Pinpoint the cell where the given text exists, returning its [x, y] midpoint coordinate. 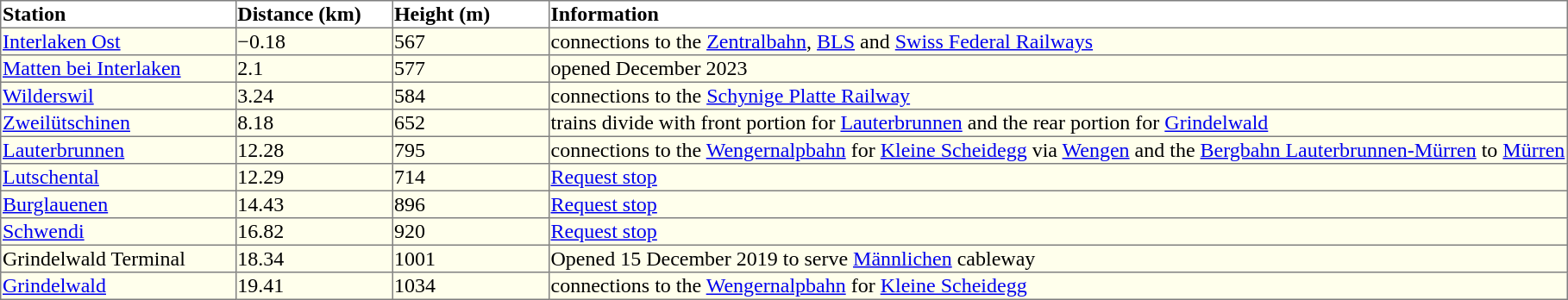
19.41 [314, 286]
Distance (km) [314, 15]
896 [471, 204]
Station [118, 15]
Height (m) [471, 15]
trains divide with front portion for Lauterbrunnen and the rear portion for Grindelwald [1057, 123]
18.34 [314, 259]
577 [471, 69]
584 [471, 96]
Lutschental [118, 178]
Interlaken Ost [118, 41]
567 [471, 41]
connections to the Wengernalpbahn for Kleine Scheidegg [1057, 286]
8.18 [314, 123]
920 [471, 232]
Information [1057, 15]
Burglauenen [118, 204]
714 [471, 178]
Lauterbrunnen [118, 150]
Wilderswil [118, 96]
Zweilütschinen [118, 123]
3.24 [314, 96]
16.82 [314, 232]
opened December 2023 [1057, 69]
1034 [471, 286]
Grindelwald Terminal [118, 259]
−0.18 [314, 41]
connections to the Wengernalpbahn for Kleine Scheidegg via Wengen and the Bergbahn Lauterbrunnen-Mürren to Mürren [1057, 150]
795 [471, 150]
12.29 [314, 178]
Grindelwald [118, 286]
14.43 [314, 204]
Opened 15 December 2019 to serve Männlichen cableway [1057, 259]
1001 [471, 259]
connections to the Zentralbahn, BLS and Swiss Federal Railways [1057, 41]
connections to the Schynige Platte Railway [1057, 96]
2.1 [314, 69]
Schwendi [118, 232]
652 [471, 123]
Matten bei Interlaken [118, 69]
12.28 [314, 150]
